Identify which cell holds the provided text, then report its [X, Y] central coordinate. 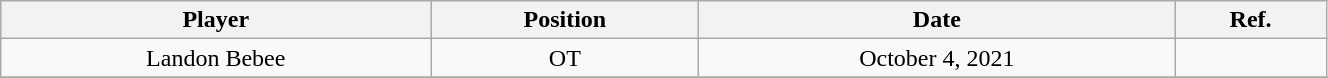
Date [937, 20]
October 4, 2021 [937, 58]
OT [565, 58]
Landon Bebee [216, 58]
Ref. [1251, 20]
Player [216, 20]
Position [565, 20]
